Search for the cell housing the specified text and yield its [X, Y] center coordinate. 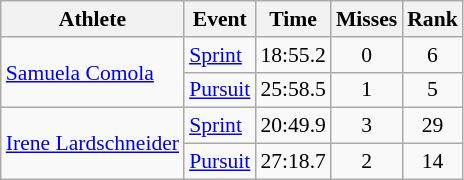
2 [366, 162]
5 [432, 90]
Event [220, 19]
0 [366, 55]
18:55.2 [292, 55]
Irene Lardschneider [92, 144]
14 [432, 162]
6 [432, 55]
Athlete [92, 19]
29 [432, 126]
3 [366, 126]
27:18.7 [292, 162]
Misses [366, 19]
Samuela Comola [92, 72]
Time [292, 19]
25:58.5 [292, 90]
Rank [432, 19]
1 [366, 90]
20:49.9 [292, 126]
